Locate the cell with the specified text and output its [x, y] center coordinate. 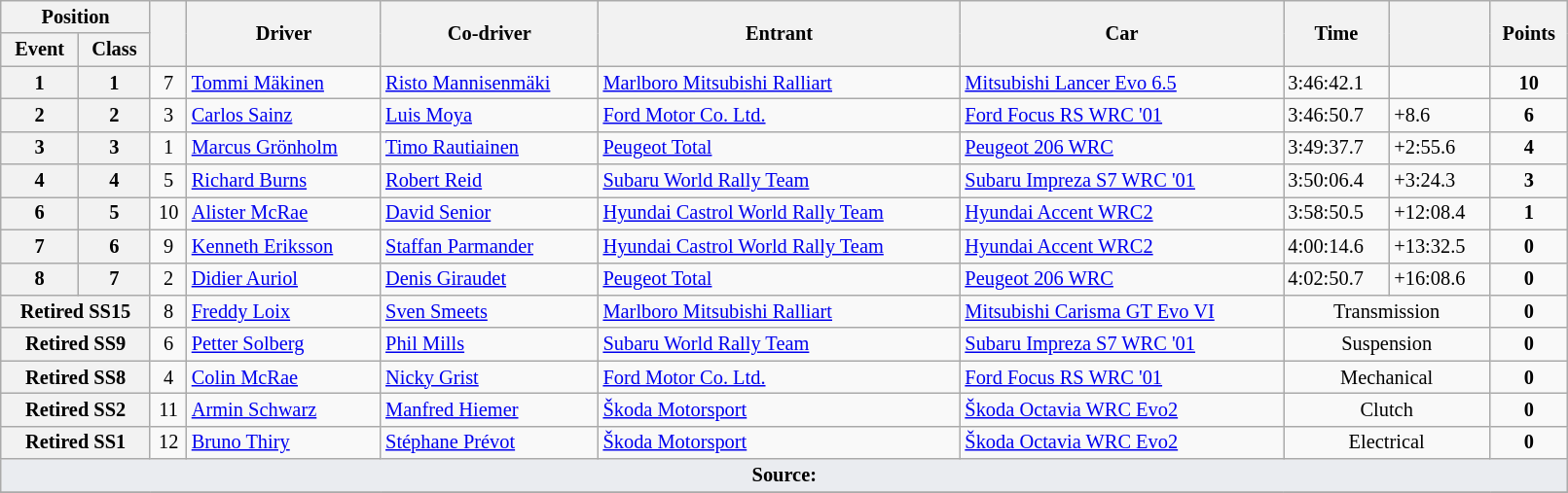
Timo Rautiainen [489, 148]
+12:08.4 [1439, 213]
Kenneth Eriksson [284, 246]
Petter Solberg [284, 344]
Event [40, 50]
Driver [284, 33]
3:50:06.4 [1335, 181]
Retired SS8 [76, 377]
+2:55.6 [1439, 148]
Nicky Grist [489, 377]
Points [1529, 33]
Retired SS15 [76, 311]
Phil Mills [489, 344]
Retired SS2 [76, 409]
Tommi Mäkinen [284, 83]
David Senior [489, 213]
4:02:50.7 [1335, 279]
3:46:42.1 [1335, 83]
+13:32.5 [1439, 246]
4:00:14.6 [1335, 246]
Freddy Loix [284, 311]
Suspension [1386, 344]
Class [115, 50]
Marcus Grönholm [284, 148]
Source: [784, 475]
+8.6 [1439, 115]
3:46:50.7 [1335, 115]
Luis Moya [489, 115]
Mitsubishi Carisma GT Evo VI [1122, 311]
Bruno Thiry [284, 442]
Manfred Hiemer [489, 409]
Clutch [1386, 409]
Risto Mannisenmäki [489, 83]
12 [167, 442]
Sven Smeets [489, 311]
Armin Schwarz [284, 409]
Mechanical [1386, 377]
Retired SS9 [76, 344]
Denis Giraudet [489, 279]
Position [76, 17]
11 [167, 409]
Robert Reid [489, 181]
9 [167, 246]
Entrant [780, 33]
Stéphane Prévot [489, 442]
Electrical [1386, 442]
Car [1122, 33]
Co-driver [489, 33]
3:58:50.5 [1335, 213]
Transmission [1386, 311]
Time [1335, 33]
Alister McRae [284, 213]
Colin McRae [284, 377]
Mitsubishi Lancer Evo 6.5 [1122, 83]
+3:24.3 [1439, 181]
+16:08.6 [1439, 279]
Retired SS1 [76, 442]
Staffan Parmander [489, 246]
Didier Auriol [284, 279]
Richard Burns [284, 181]
Carlos Sainz [284, 115]
3:49:37.7 [1335, 148]
